Capture the cell that displays the provided text and extract its [X, Y] central coordinate. 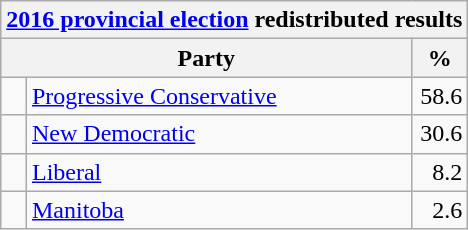
Manitoba [218, 210]
% [440, 58]
Liberal [218, 172]
30.6 [440, 134]
Progressive Conservative [218, 96]
Party [206, 58]
New Democratic [218, 134]
58.6 [440, 96]
2016 provincial election redistributed results [234, 20]
2.6 [440, 210]
8.2 [440, 172]
